Detect which cell encompasses the target text, then output its (x, y) center coordinate. 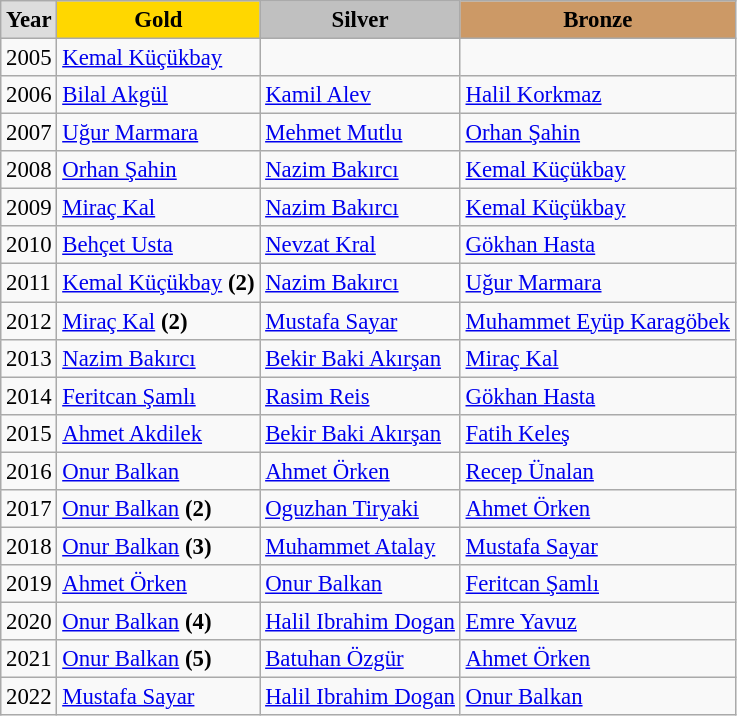
2020 (29, 621)
Ahmet Akdilek (158, 433)
2006 (29, 95)
Batuhan Özgür (360, 659)
2009 (29, 208)
2019 (29, 584)
Rasim Reis (360, 396)
2016 (29, 471)
Miraç Kal (2) (158, 321)
Oguzhan Tiryaki (360, 509)
Kamil Alev (360, 95)
2011 (29, 283)
2021 (29, 659)
2015 (29, 433)
Bilal Akgül (158, 95)
Year (29, 20)
Silver (360, 20)
Gold (158, 20)
2012 (29, 321)
Onur Balkan (2) (158, 509)
Nevzat Kral (360, 245)
2017 (29, 509)
2007 (29, 133)
Onur Balkan (4) (158, 621)
2005 (29, 58)
2008 (29, 170)
Halil Korkmaz (598, 95)
2013 (29, 358)
2010 (29, 245)
Emre Yavuz (598, 621)
2018 (29, 546)
Mehmet Mutlu (360, 133)
Behçet Usta (158, 245)
Kemal Küçükbay (2) (158, 283)
Muhammet Eyüp Karagöbek (598, 321)
Bronze (598, 20)
Onur Balkan (3) (158, 546)
Onur Balkan (5) (158, 659)
Fatih Keleş (598, 433)
2022 (29, 697)
Muhammet Atalay (360, 546)
2014 (29, 396)
Recep Ünalan (598, 471)
